Search for the cell housing the specified text and yield its (x, y) center coordinate. 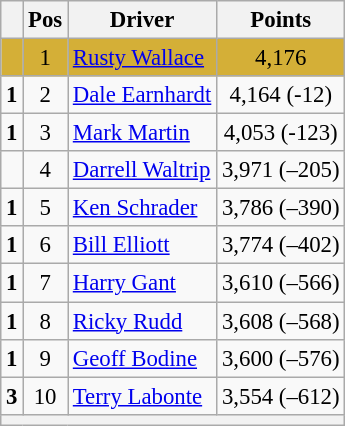
3,600 (–576) (281, 358)
3,774 (–402) (281, 245)
3,608 (–568) (281, 321)
Rusty Wallace (142, 58)
2 (46, 95)
8 (46, 321)
6 (46, 245)
5 (46, 208)
3,971 (–205) (281, 170)
3,786 (–390) (281, 208)
Points (281, 20)
10 (46, 396)
Darrell Waltrip (142, 170)
Driver (142, 20)
4,164 (-12) (281, 95)
Geoff Bodine (142, 358)
Mark Martin (142, 133)
Ken Schrader (142, 208)
3,610 (–566) (281, 283)
3,554 (–612) (281, 396)
Pos (46, 20)
4,053 (-123) (281, 133)
4 (46, 170)
Harry Gant (142, 283)
Bill Elliott (142, 245)
7 (46, 283)
4,176 (281, 58)
Terry Labonte (142, 396)
9 (46, 358)
Dale Earnhardt (142, 95)
Ricky Rudd (142, 321)
